Pinpoint the cell where the given text exists, returning its [x, y] midpoint coordinate. 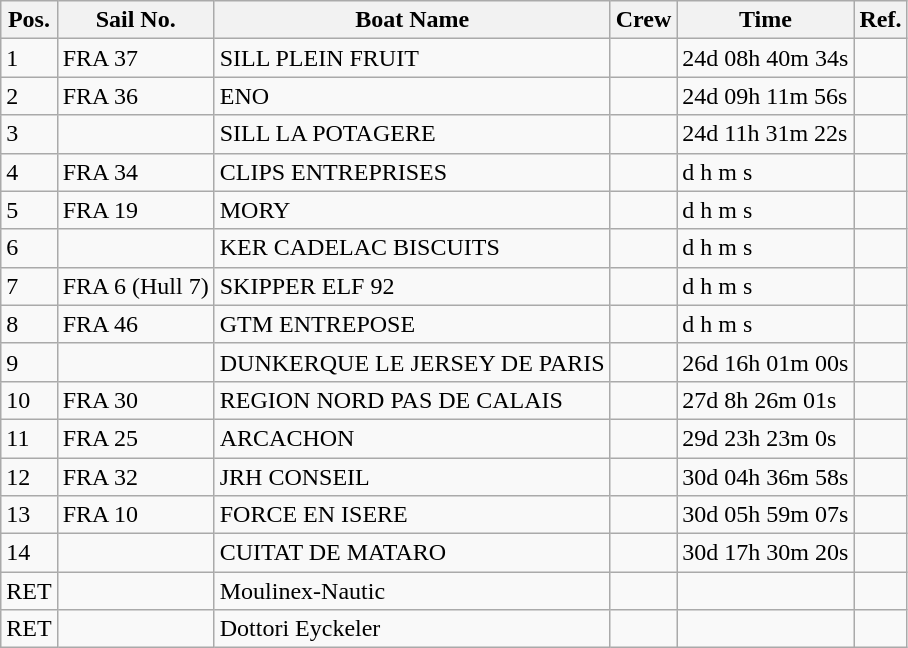
11 [29, 438]
5 [29, 210]
FRA 30 [136, 400]
FRA 36 [136, 96]
14 [29, 553]
DUNKERQUE LE JERSEY DE PARIS [412, 362]
FRA 10 [136, 515]
12 [29, 477]
ENO [412, 96]
24d 09h 11m 56s [766, 96]
CUITAT DE MATARO [412, 553]
FRA 46 [136, 324]
10 [29, 400]
6 [29, 248]
SILL LA POTAGERE [412, 134]
9 [29, 362]
Boat Name [412, 20]
ARCACHON [412, 438]
CLIPS ENTREPRISES [412, 172]
FRA 19 [136, 210]
26d 16h 01m 00s [766, 362]
Time [766, 20]
SILL PLEIN FRUIT [412, 58]
FRA 6 (Hull 7) [136, 286]
8 [29, 324]
KER CADELAC BISCUITS [412, 248]
2 [29, 96]
13 [29, 515]
7 [29, 286]
FORCE EN ISERE [412, 515]
SKIPPER ELF 92 [412, 286]
24d 08h 40m 34s [766, 58]
Sail No. [136, 20]
Crew [644, 20]
1 [29, 58]
MORY [412, 210]
Pos. [29, 20]
30d 04h 36m 58s [766, 477]
JRH CONSEIL [412, 477]
3 [29, 134]
30d 05h 59m 07s [766, 515]
FRA 32 [136, 477]
Dottori Eyckeler [412, 629]
GTM ENTREPOSE [412, 324]
FRA 25 [136, 438]
REGION NORD PAS DE CALAIS [412, 400]
Ref. [880, 20]
4 [29, 172]
FRA 37 [136, 58]
29d 23h 23m 0s [766, 438]
27d 8h 26m 01s [766, 400]
24d 11h 31m 22s [766, 134]
30d 17h 30m 20s [766, 553]
FRA 34 [136, 172]
Moulinex-Nautic [412, 591]
